Extract the (X, Y) coordinate from the center of the cell holding the provided text.  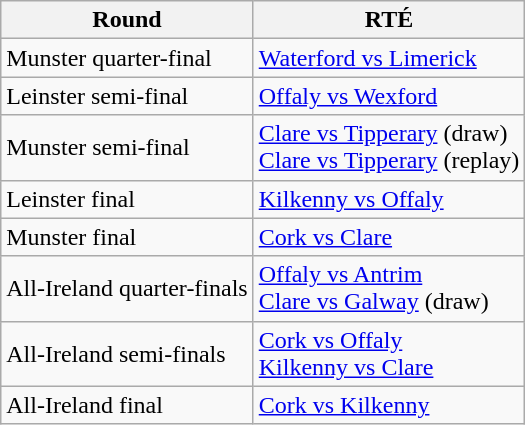
All-Ireland semi-finals (127, 354)
Leinster final (127, 199)
Offaly vs AntrimClare vs Galway (draw) (389, 288)
All-Ireland final (127, 405)
Kilkenny vs Offaly (389, 199)
Leinster semi-final (127, 96)
Clare vs Tipperary (draw)Clare vs Tipperary (replay) (389, 148)
Munster final (127, 237)
Waterford vs Limerick (389, 58)
Munster quarter-final (127, 58)
Cork vs Kilkenny (389, 405)
Offaly vs Wexford (389, 96)
Cork vs Clare (389, 237)
Round (127, 20)
RTÉ (389, 20)
All-Ireland quarter-finals (127, 288)
Cork vs OffalyKilkenny vs Clare (389, 354)
Munster semi-final (127, 148)
